Determine the [X, Y] coordinate at the center of the cell enclosing the given text.  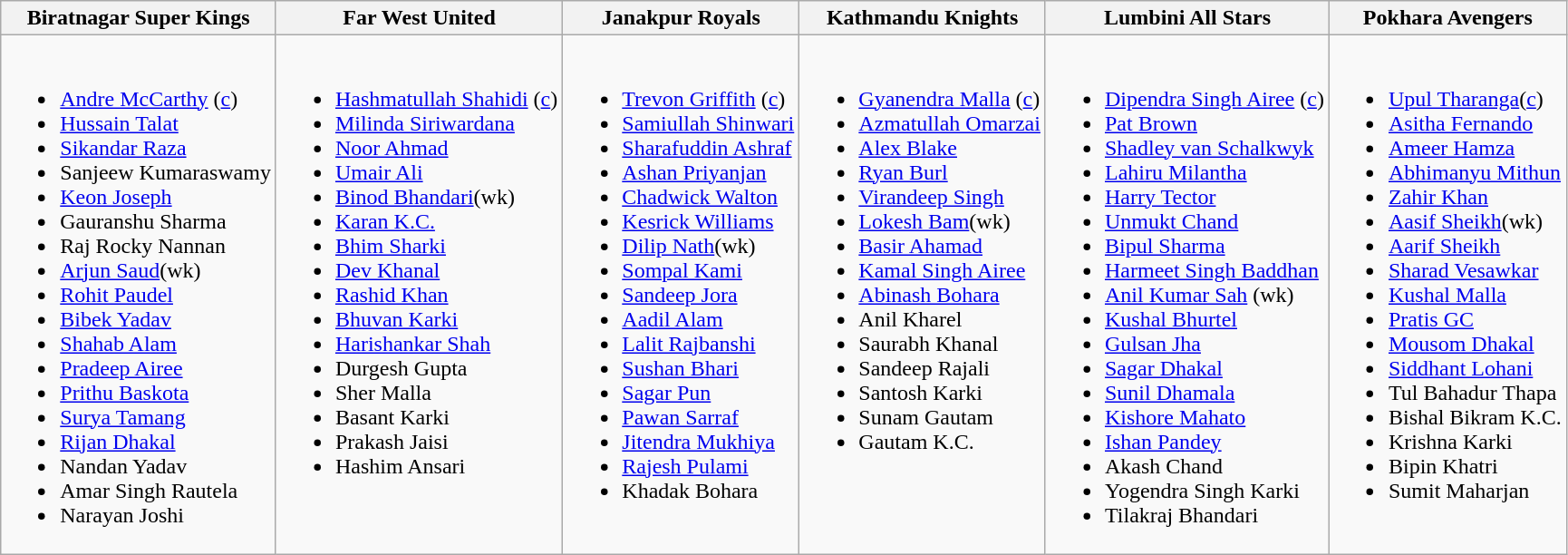
Biratnagar Super Kings [139, 18]
Kathmandu Knights [923, 18]
Lumbini All Stars [1187, 18]
Far West United [419, 18]
Janakpur Royals [682, 18]
Pokhara Avengers [1447, 18]
